Capture the cell that displays the provided text and extract its [X, Y] central coordinate. 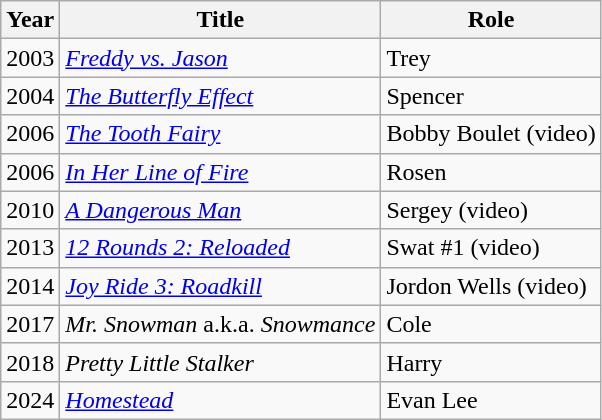
2014 [30, 286]
2024 [30, 400]
Homestead [220, 400]
Swat #1 (video) [491, 248]
The Butterfly Effect [220, 96]
The Tooth Fairy [220, 134]
A Dangerous Man [220, 210]
2003 [30, 58]
2017 [30, 324]
Spencer [491, 96]
2013 [30, 248]
12 Rounds 2: Reloaded [220, 248]
Rosen [491, 172]
In Her Line of Fire [220, 172]
Sergey (video) [491, 210]
Title [220, 20]
2010 [30, 210]
2018 [30, 362]
Trey [491, 58]
Jordon Wells (video) [491, 286]
Evan Lee [491, 400]
Year [30, 20]
Harry [491, 362]
Pretty Little Stalker [220, 362]
Mr. Snowman a.k.a. Snowmance [220, 324]
Joy Ride 3: Roadkill [220, 286]
Role [491, 20]
Freddy vs. Jason [220, 58]
Cole [491, 324]
Bobby Boulet (video) [491, 134]
2004 [30, 96]
